Scan for the cell matching the given text and deliver its (x, y) coordinate at center. 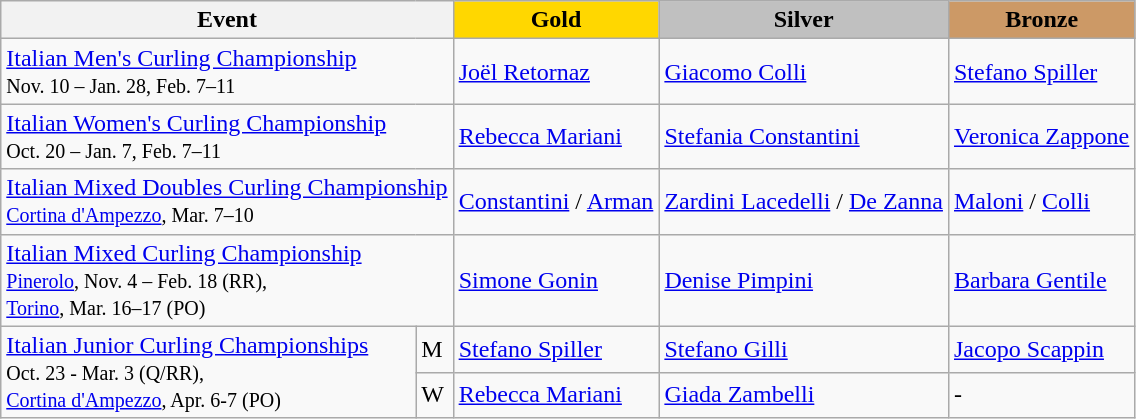
Silver (804, 20)
M (435, 349)
Maloni / Colli (1041, 202)
Zardini Lacedelli / De Zanna (804, 202)
Jacopo Scappin (1041, 349)
Italian Men's Curling Championship Nov. 10 – Jan. 28, Feb. 7–11 (227, 72)
Joël Retornaz (556, 72)
Barbara Gentile (1041, 280)
Italian Mixed Curling Championship Pinerolo, Nov. 4 – Feb. 18 (RR),Torino, Mar. 16–17 (PO) (227, 280)
Veronica Zappone (1041, 136)
Denise Pimpini (804, 280)
Giacomo Colli (804, 72)
Constantini / Arman (556, 202)
Bronze (1041, 20)
Italian Mixed Doubles Curling Championship Cortina d'Ampezzo, Mar. 7–10 (227, 202)
Giada Zambelli (804, 395)
Italian Women's Curling Championship Oct. 20 – Jan. 7, Feb. 7–11 (227, 136)
Italian Junior Curling Championships Oct. 23 - Mar. 3 (Q/RR),Cortina d'Ampezzo, Apr. 6-7 (PO) (208, 372)
Stefano Gilli (804, 349)
Stefania Constantini (804, 136)
- (1041, 395)
Simone Gonin (556, 280)
W (435, 395)
Gold (556, 20)
Event (227, 20)
